Output the [X, Y] coordinate of the center of the cell containing the given text.  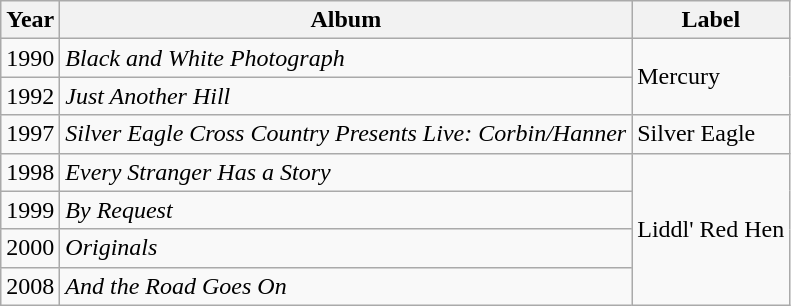
Every Stranger Has a Story [346, 172]
Liddl' Red Hen [711, 229]
Album [346, 20]
Label [711, 20]
2000 [30, 248]
1998 [30, 172]
Originals [346, 248]
1999 [30, 210]
Just Another Hill [346, 96]
1990 [30, 58]
Silver Eagle [711, 134]
1997 [30, 134]
1992 [30, 96]
By Request [346, 210]
Mercury [711, 77]
Silver Eagle Cross Country Presents Live: Corbin/Hanner [346, 134]
Year [30, 20]
Black and White Photograph [346, 58]
2008 [30, 286]
And the Road Goes On [346, 286]
